Return the (X, Y) coordinate for the center point of the cell that contains the specified text.  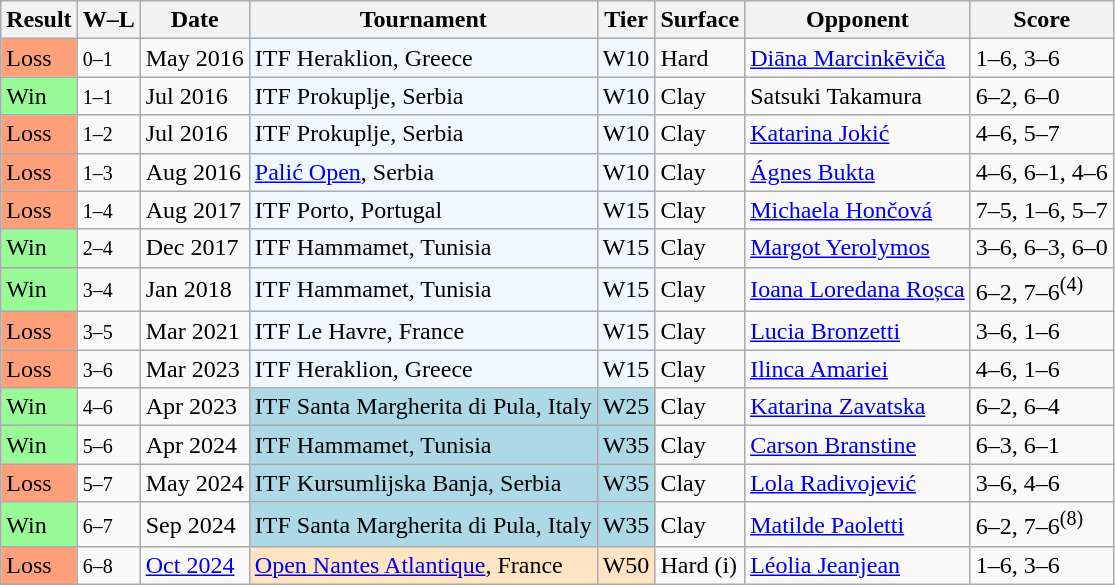
0–1 (108, 58)
Open Nantes Atlantique, France (423, 566)
4–6, 6–1, 4–6 (1042, 172)
Opponent (858, 20)
Hard (i) (700, 566)
3–5 (108, 331)
6–2, 7–6(4) (1042, 290)
Sep 2024 (194, 524)
4–6, 5–7 (1042, 134)
Ágnes Bukta (858, 172)
May 2016 (194, 58)
Léolia Jeanjean (858, 566)
W25 (626, 407)
Diāna Marcinkēviča (858, 58)
May 2024 (194, 483)
6–2, 7–6(8) (1042, 524)
Carson Branstine (858, 445)
ITF Kursumlijska Banja, Serbia (423, 483)
Hard (700, 58)
Katarina Jokić (858, 134)
Score (1042, 20)
4–6 (108, 407)
Aug 2017 (194, 210)
6–7 (108, 524)
W50 (626, 566)
1–3 (108, 172)
6–2, 6–4 (1042, 407)
5–7 (108, 483)
ITF Le Havre, France (423, 331)
6–3, 6–1 (1042, 445)
ITF Porto, Portugal (423, 210)
Apr 2023 (194, 407)
3–6 (108, 369)
3–6, 4–6 (1042, 483)
Dec 2017 (194, 248)
Mar 2021 (194, 331)
1–1 (108, 96)
Matilde Paoletti (858, 524)
Jan 2018 (194, 290)
Date (194, 20)
Tier (626, 20)
Apr 2024 (194, 445)
Result (39, 20)
Mar 2023 (194, 369)
Margot Yerolymos (858, 248)
7–5, 1–6, 5–7 (1042, 210)
W–L (108, 20)
Ilinca Amariei (858, 369)
6–8 (108, 566)
1–4 (108, 210)
3–6, 6–3, 6–0 (1042, 248)
Palić Open, Serbia (423, 172)
Aug 2016 (194, 172)
Surface (700, 20)
6–2, 6–0 (1042, 96)
Oct 2024 (194, 566)
Lucia Bronzetti (858, 331)
1–2 (108, 134)
Katarina Zavatska (858, 407)
Lola Radivojević (858, 483)
Tournament (423, 20)
2–4 (108, 248)
4–6, 1–6 (1042, 369)
Michaela Hončová (858, 210)
5–6 (108, 445)
3–4 (108, 290)
Ioana Loredana Roșca (858, 290)
3–6, 1–6 (1042, 331)
Satsuki Takamura (858, 96)
